Pinpoint the cell where the given text exists, returning its (x, y) midpoint coordinate. 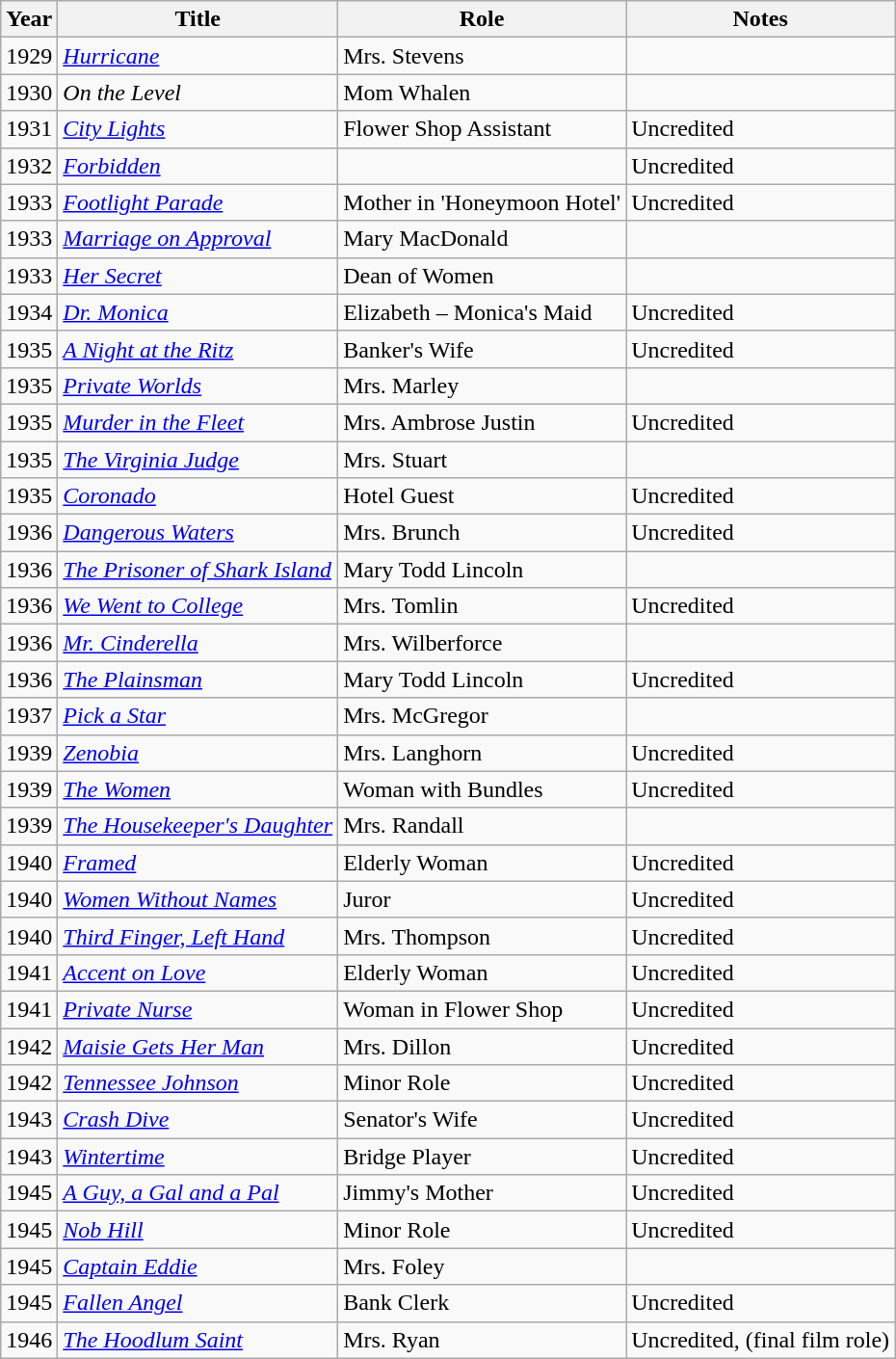
Dr. Monica (198, 312)
Mrs. McGregor (482, 716)
Framed (198, 863)
Private Worlds (198, 386)
Mom Whalen (482, 93)
A Guy, a Gal and a Pal (198, 1193)
1946 (29, 1340)
Banker's Wife (482, 349)
Tennessee Johnson (198, 1083)
The Prisoner of Shark Island (198, 570)
Mary MacDonald (482, 239)
Mrs. Foley (482, 1266)
Nob Hill (198, 1230)
The Virginia Judge (198, 460)
Woman with Bundles (482, 789)
Wintertime (198, 1157)
Mrs. Marley (482, 386)
Bank Clerk (482, 1303)
A Night at the Ritz (198, 349)
The Plainsman (198, 679)
Marriage on Approval (198, 239)
Mother in 'Honeymoon Hotel' (482, 202)
Uncredited, (final film role) (761, 1340)
Murder in the Fleet (198, 422)
Woman in Flower Shop (482, 1009)
Zenobia (198, 753)
Mrs. Ryan (482, 1340)
Notes (761, 19)
Third Finger, Left Hand (198, 936)
Coronado (198, 496)
Footlight Parade (198, 202)
Dean of Women (482, 276)
1931 (29, 129)
Mrs. Ambrose Justin (482, 422)
Year (29, 19)
Fallen Angel (198, 1303)
1929 (29, 56)
1930 (29, 93)
We Went to College (198, 606)
Mr. Cinderella (198, 643)
1934 (29, 312)
Mrs. Dillon (482, 1046)
Elizabeth – Monica's Maid (482, 312)
Bridge Player (482, 1157)
Forbidden (198, 166)
Crash Dive (198, 1120)
Accent on Love (198, 973)
Mrs. Wilberforce (482, 643)
Title (198, 19)
Role (482, 19)
The Housekeeper's Daughter (198, 826)
Mrs. Thompson (482, 936)
Jimmy's Mother (482, 1193)
Mrs. Tomlin (482, 606)
Private Nurse (198, 1009)
Juror (482, 899)
1937 (29, 716)
Senator's Wife (482, 1120)
Mrs. Stevens (482, 56)
The Women (198, 789)
Pick a Star (198, 716)
Mrs. Brunch (482, 533)
On the Level (198, 93)
Flower Shop Assistant (482, 129)
City Lights (198, 129)
Mrs. Langhorn (482, 753)
The Hoodlum Saint (198, 1340)
Her Secret (198, 276)
Hurricane (198, 56)
Mrs. Stuart (482, 460)
Captain Eddie (198, 1266)
Maisie Gets Her Man (198, 1046)
1932 (29, 166)
Mrs. Randall (482, 826)
Dangerous Waters (198, 533)
Women Without Names (198, 899)
Hotel Guest (482, 496)
